Pinpoint the cell where the given text exists, returning its [x, y] midpoint coordinate. 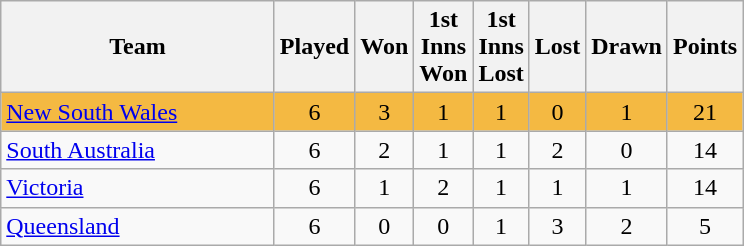
21 [704, 112]
Team [138, 47]
Queensland [138, 226]
Won [384, 47]
5 [704, 226]
1st Inns Won [444, 47]
Lost [557, 47]
Points [704, 47]
South Australia [138, 150]
Victoria [138, 188]
New South Wales [138, 112]
Played [314, 47]
1st Inns Lost [501, 47]
Drawn [627, 47]
